Return the (X, Y) coordinate for the center point of the cell that contains the specified text.  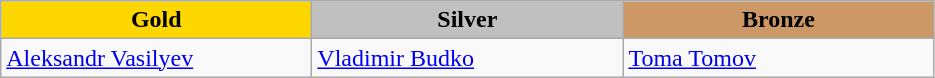
Bronze (778, 20)
Vladimir Budko (468, 58)
Aleksandr Vasilyev (156, 58)
Gold (156, 20)
Toma Tomov (778, 58)
Silver (468, 20)
